For the text-containing cell, return its midpoint in [X, Y] coordinate format. 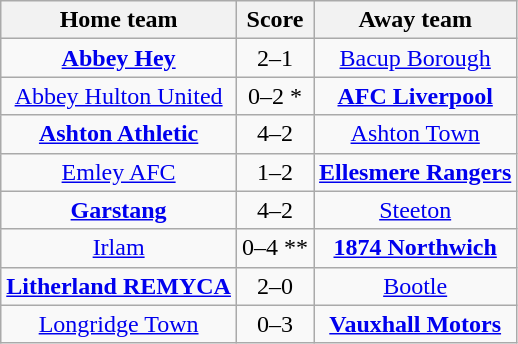
Ashton Town [416, 134]
Bacup Borough [416, 58]
Away team [416, 20]
2–1 [274, 58]
Steeton [416, 210]
Abbey Hey [119, 58]
Longridge Town [119, 324]
Score [274, 20]
Vauxhall Motors [416, 324]
0–3 [274, 324]
Ellesmere Rangers [416, 172]
Irlam [119, 248]
Bootle [416, 286]
Ashton Athletic [119, 134]
1–2 [274, 172]
Garstang [119, 210]
0–4 ** [274, 248]
0–2 * [274, 96]
Abbey Hulton United [119, 96]
Home team [119, 20]
AFC Liverpool [416, 96]
2–0 [274, 286]
1874 Northwich [416, 248]
Litherland REMYCA [119, 286]
Emley AFC [119, 172]
